Locate the cell with the specified text and output its (x, y) center coordinate. 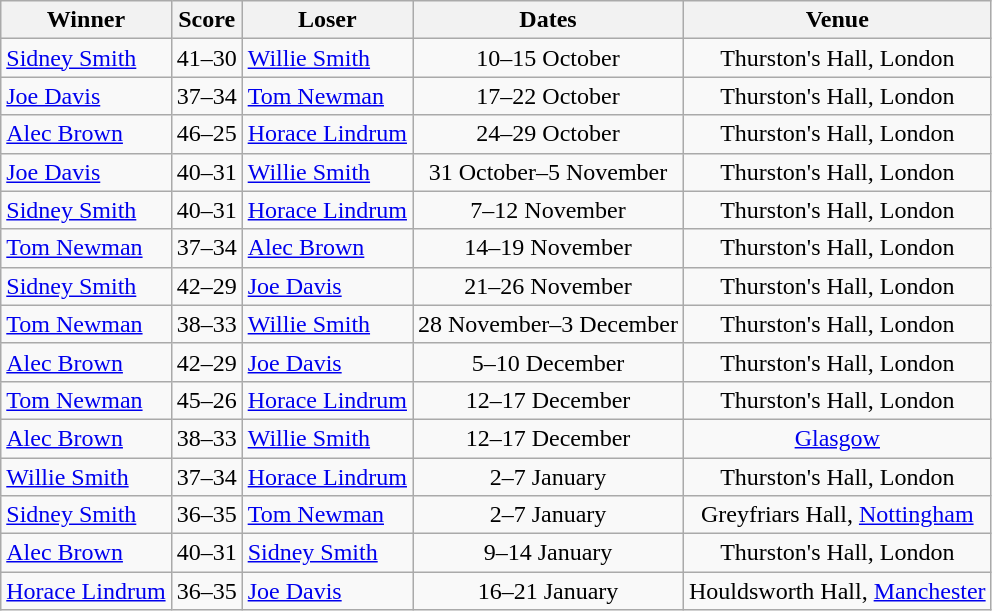
Glasgow (837, 438)
24–29 October (548, 134)
17–22 October (548, 96)
14–19 November (548, 248)
28 November–3 December (548, 324)
Venue (837, 20)
46–25 (206, 134)
9–14 January (548, 553)
10–15 October (548, 58)
5–10 December (548, 362)
Loser (327, 20)
16–21 January (548, 591)
Greyfriars Hall, Nottingham (837, 515)
21–26 November (548, 286)
Winner (86, 20)
Score (206, 20)
45–26 (206, 400)
Dates (548, 20)
41–30 (206, 58)
7–12 November (548, 210)
Houldsworth Hall, Manchester (837, 591)
31 October–5 November (548, 172)
